Extract the (x, y) coordinate from the center of the cell holding the provided text.  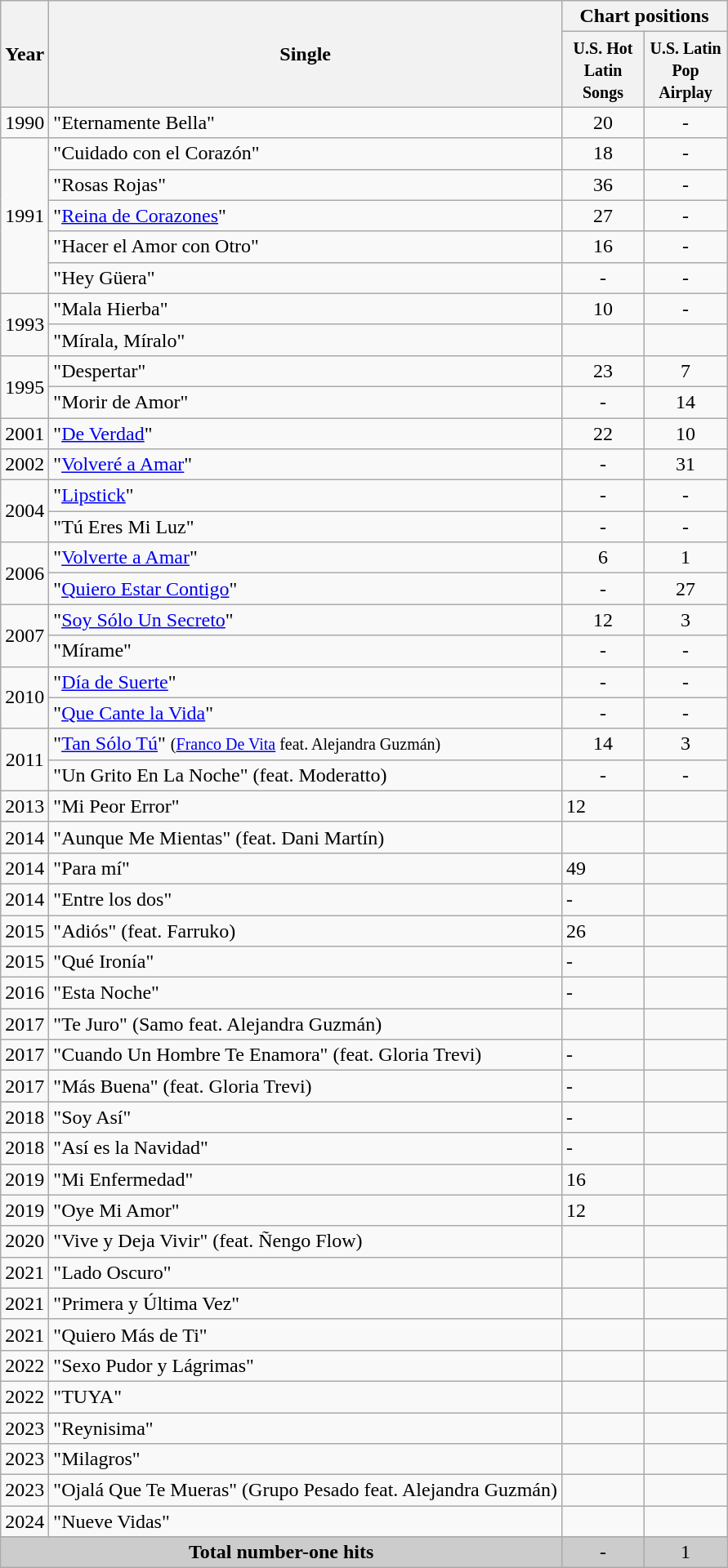
"Tan Sólo Tú" (Franco De Vita feat. Alejandra Guzmán) (306, 744)
49 (603, 868)
36 (603, 185)
"Hey Güera" (306, 278)
2010 (25, 697)
1990 (25, 122)
2002 (25, 465)
"Vive y Deja Vivir" (feat. Ñengo Flow) (306, 1241)
"Quiero Estar Contigo" (306, 589)
"Soy Así" (306, 1117)
2007 (25, 635)
"Mala Hierba" (306, 309)
"Volverte a Amar" (306, 558)
26 (603, 930)
2004 (25, 511)
"Cuando Un Hombre Te Enamora" (feat. Gloria Trevi) (306, 1055)
"Que Cante la Vida" (306, 713)
"Aunque Me Mientas" (feat. Dani Martín) (306, 837)
"Mírame" (306, 651)
"Mi Enfermedad" (306, 1179)
2001 (25, 434)
"Despertar" (306, 371)
Total number-one hits (281, 1552)
2024 (25, 1521)
18 (603, 154)
"Qué Ironía" (306, 962)
"Así es la Navidad" (306, 1148)
20 (603, 122)
"Tú Eres Mi Luz" (306, 527)
2016 (25, 993)
"Para mí" (306, 868)
"Quiero Más de Ti" (306, 1334)
Chart positions (644, 16)
"Volveré a Amar" (306, 465)
31 (686, 465)
7 (686, 371)
6 (603, 558)
U.S. Hot Latin Songs (603, 69)
2011 (25, 759)
"Más Buena" (feat. Gloria Trevi) (306, 1086)
"Lado Oscuro" (306, 1272)
U.S. Latin Pop Airplay (686, 69)
"Oye Mi Amor" (306, 1210)
"Reina de Corazones" (306, 216)
"Milagros" (306, 1459)
"Cuidado con el Corazón" (306, 154)
2020 (25, 1241)
2013 (25, 806)
"De Verdad" (306, 434)
"Adiós" (feat. Farruko) (306, 930)
"Eternamente Bella" (306, 122)
"Sexo Pudor y Lágrimas" (306, 1365)
22 (603, 434)
2006 (25, 573)
"Mi Peor Error" (306, 806)
"Soy Sólo Un Secreto" (306, 620)
1991 (25, 216)
"Día de Suerte" (306, 682)
Year (25, 54)
"Mírala, Míralo" (306, 340)
"Rosas Rojas" (306, 185)
"Un Grito En La Noche" (feat. Moderatto) (306, 775)
"Esta Noche" (306, 993)
1995 (25, 386)
"Te Juro" (Samo feat. Alejandra Guzmán) (306, 1024)
"Morir de Amor" (306, 402)
"Primera y Última Vez" (306, 1303)
"Lipstick" (306, 496)
"Ojalá Que Te Mueras" (Grupo Pesado feat. Alejandra Guzmán) (306, 1490)
23 (603, 371)
"TUYA" (306, 1396)
"Reynisima" (306, 1428)
"Nueve Vidas" (306, 1521)
1993 (25, 324)
"Entre los dos" (306, 899)
Single (306, 54)
"Hacer el Amor con Otro" (306, 247)
